Find where the given text appears and provide that cell's center as [x, y] coordinate. 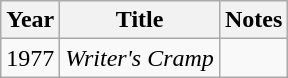
Writer's Cramp [140, 58]
Year [30, 20]
1977 [30, 58]
Notes [253, 20]
Title [140, 20]
